Locate the cell with the specified text and output its (x, y) center coordinate. 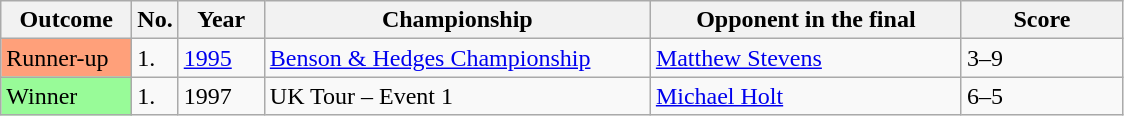
Score (1042, 20)
UK Tour – Event 1 (457, 96)
Opponent in the final (806, 20)
3–9 (1042, 58)
Benson & Hedges Championship (457, 58)
1995 (221, 58)
Outcome (66, 20)
No. (155, 20)
Matthew Stevens (806, 58)
Championship (457, 20)
1997 (221, 96)
Year (221, 20)
Runner-up (66, 58)
Michael Holt (806, 96)
6–5 (1042, 96)
Winner (66, 96)
